Return the (X, Y) coordinate for the center point of the cell that contains the specified text.  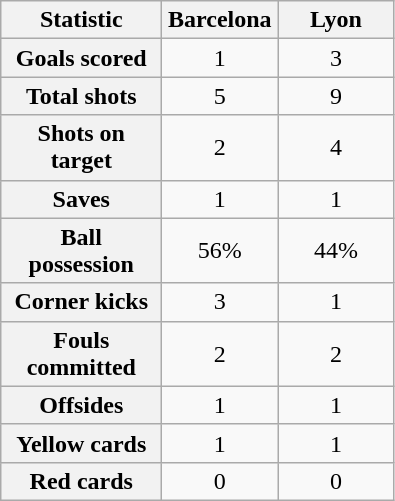
Barcelona (220, 20)
Lyon (336, 20)
Corner kicks (82, 302)
Saves (82, 199)
Statistic (82, 20)
Ball possession (82, 250)
Offsides (82, 405)
44% (336, 250)
4 (336, 148)
Shots on target (82, 148)
5 (220, 96)
Total shots (82, 96)
56% (220, 250)
Fouls committed (82, 354)
9 (336, 96)
Red cards (82, 481)
Yellow cards (82, 443)
Goals scored (82, 58)
